Detect which cell encompasses the target text, then output its [X, Y] center coordinate. 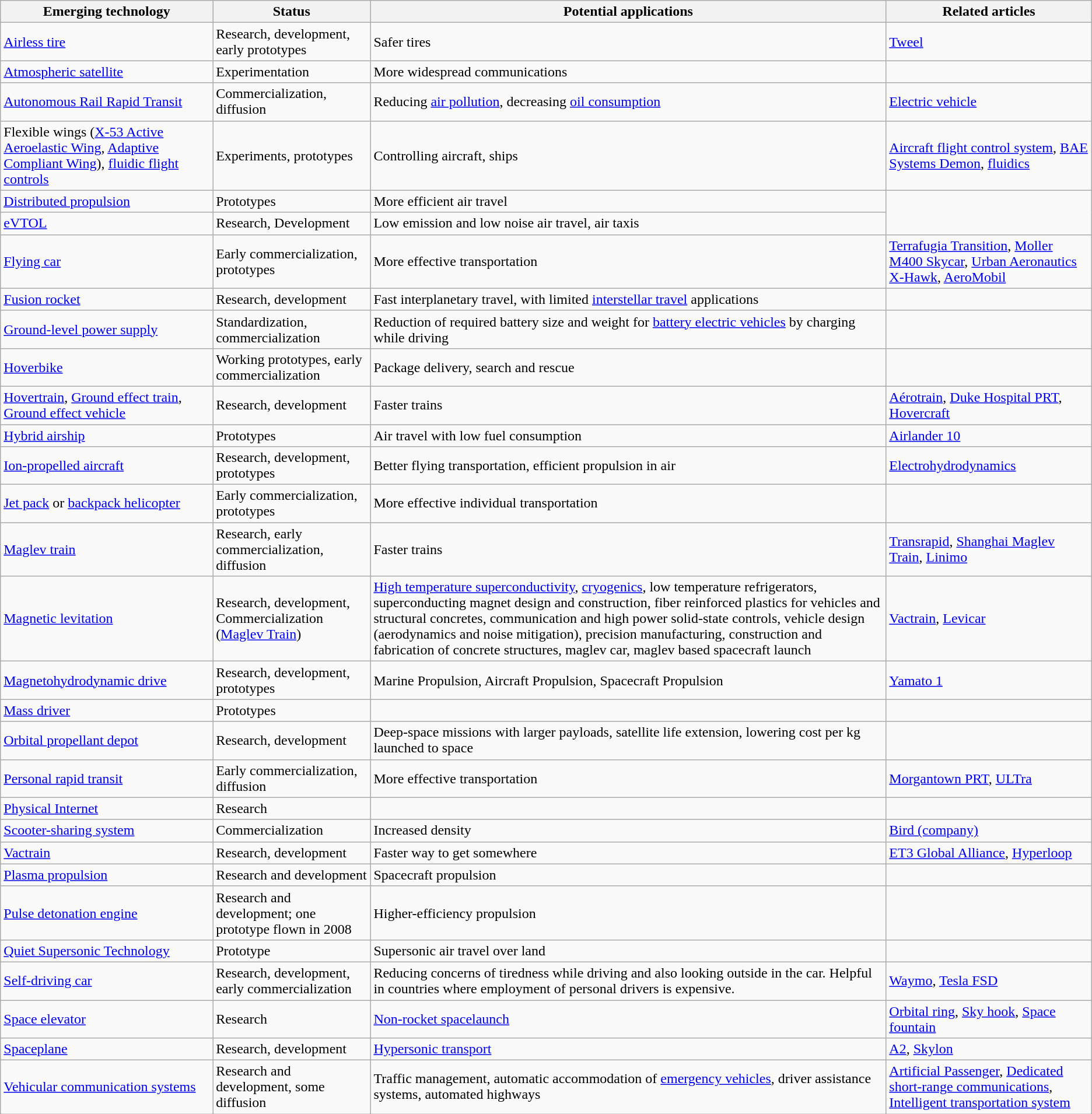
Transrapid, Shanghai Maglev Train, Linimo [989, 549]
Scooter-sharing system [107, 831]
Vehicular communication systems [107, 1087]
Experiments, prototypes [292, 155]
Personal rapid transit [107, 778]
Orbital propellant depot [107, 741]
Distributed propulsion [107, 201]
Research and development; one prototype flown in 2008 [292, 913]
Orbital ring, Sky hook, Space fountain [989, 1018]
Tweel [989, 42]
Terrafugia Transition, Moller M400 Skycar, Urban Aeronautics X-Hawk, AeroMobil [989, 261]
Supersonic air travel over land [628, 951]
Yamato 1 [989, 680]
Mass driver [107, 710]
Research, development, early prototypes [292, 42]
Electrohydrodynamics [989, 465]
Reducing air pollution, decreasing oil consumption [628, 101]
Research, Development [292, 223]
Aérotrain, Duke Hospital PRT, Hovercraft [989, 405]
More efficient air travel [628, 201]
Working prototypes, early commercialization [292, 367]
Waymo, Tesla FSD [989, 981]
Vactrain, Levicar [989, 619]
More effective individual transportation [628, 504]
Related articles [989, 12]
Research, early commercialization, diffusion [292, 549]
Fusion rocket [107, 299]
Bird (company) [989, 831]
Better flying transportation, efficient propulsion in air [628, 465]
Research and development [292, 875]
Increased density [628, 831]
Vactrain [107, 853]
Spacecraft propulsion [628, 875]
ET3 Global Alliance, Hyperloop [989, 853]
Commercialization, diffusion [292, 101]
Fast interplanetary travel, with limited interstellar travel applications [628, 299]
Airless tire [107, 42]
Atmospheric satellite [107, 72]
Marine Propulsion, Aircraft Propulsion, Spacecraft Propulsion [628, 680]
Potential applications [628, 12]
eVTOL [107, 223]
Autonomous Rail Rapid Transit [107, 101]
Emerging technology [107, 12]
A2, Skylon [989, 1049]
Maglev train [107, 549]
Research, development, early commercialization [292, 981]
Jet pack or backpack helicopter [107, 504]
Research and development, some diffusion [292, 1087]
Research, development, Commercialization (Maglev Train) [292, 619]
Artificial Passenger, Dedicated short-range communications, Intelligent transportation system [989, 1087]
Space elevator [107, 1018]
Higher-efficiency propulsion [628, 913]
Flexible wings (X-53 Active Aeroelastic Wing, Adaptive Compliant Wing), fluidic flight controls [107, 155]
Controlling aircraft, ships [628, 155]
Ion-propelled aircraft [107, 465]
Self-driving car [107, 981]
Plasma propulsion [107, 875]
Electric vehicle [989, 101]
Flying car [107, 261]
Package delivery, search and rescue [628, 367]
Air travel with low fuel consumption [628, 436]
Quiet Supersonic Technology [107, 951]
Hoverbike [107, 367]
Spaceplane [107, 1049]
Non-rocket spacelaunch [628, 1018]
Reduction of required battery size and weight for battery electric vehicles by charging while driving [628, 329]
Low emission and low noise air travel, air taxis [628, 223]
More widespread communications [628, 72]
Aircraft flight control system, BAE Systems Demon, fluidics [989, 155]
Status [292, 12]
Morgantown PRT, ULTra [989, 778]
Safer tires [628, 42]
Magnetohydrodynamic drive [107, 680]
Experimentation [292, 72]
Deep-space missions with larger payloads, satellite life extension, lowering cost per kg launched to space [628, 741]
Hybrid airship [107, 436]
Magnetic levitation [107, 619]
Airlander 10 [989, 436]
Hypersonic transport [628, 1049]
Traffic management, automatic accommodation of emergency vehicles, driver assistance systems, automated highways [628, 1087]
Commercialization [292, 831]
Physical Internet [107, 808]
Pulse detonation engine [107, 913]
Early commercialization, diffusion [292, 778]
Ground-level power supply [107, 329]
Faster way to get somewhere [628, 853]
Standardization, commercialization [292, 329]
Prototype [292, 951]
Hovertrain, Ground effect train, Ground effect vehicle [107, 405]
